Determine the (x, y) coordinate at the center of the cell enclosing the given text.  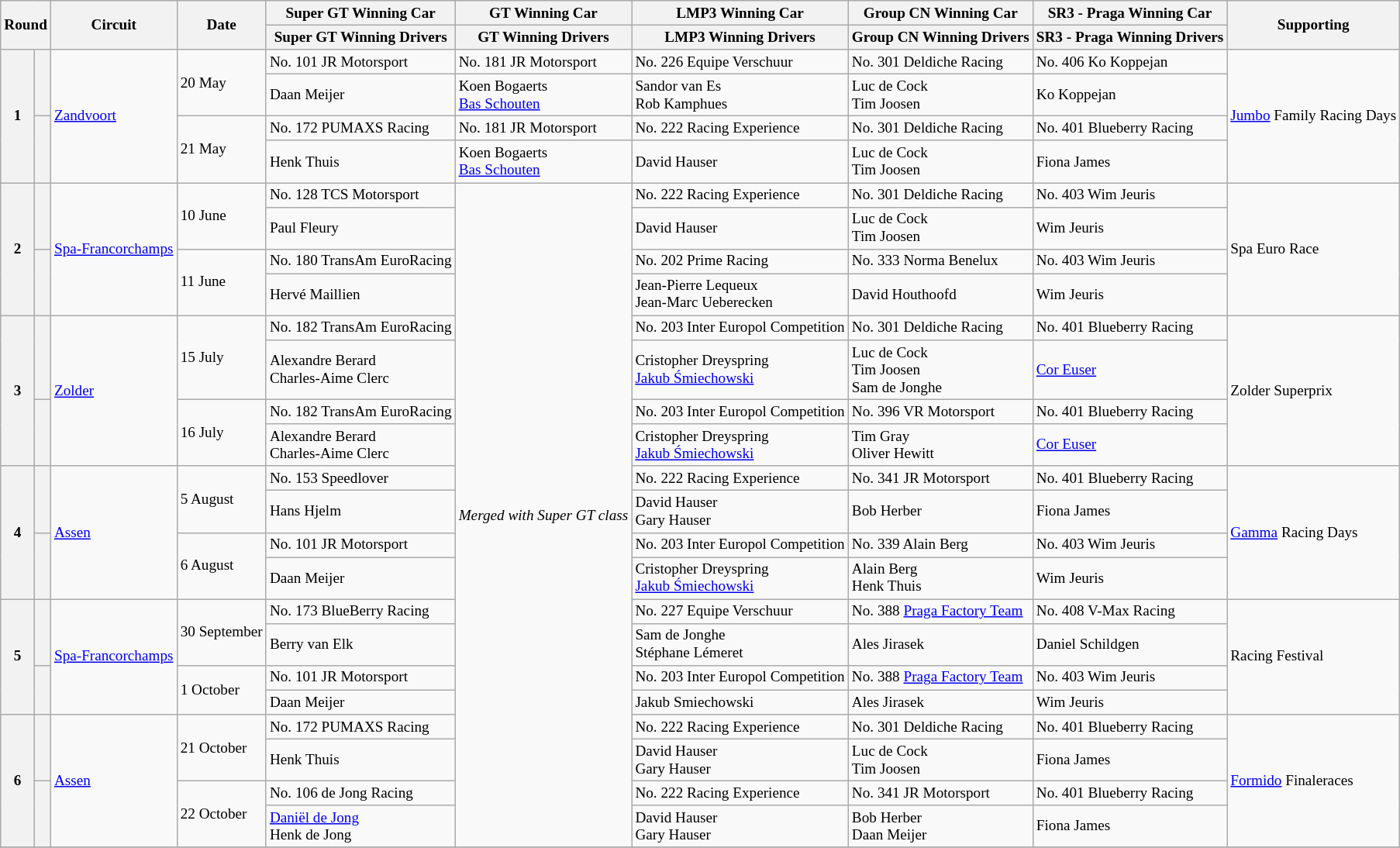
Zolder Superprix (1313, 391)
16 July (222, 433)
Jakub Smiechowski (740, 702)
Jean-Pierre Lequeux Jean-Marc Ueberecken (740, 295)
Merged with Super GT class (543, 515)
2 (17, 249)
Alain Berg Henk Thuis (940, 577)
No. 226 Equipe Verschuur (740, 62)
Supporting (1313, 25)
10 June (222, 215)
30 September (222, 633)
No. 396 VR Motorsport (940, 412)
Daniël de Jong Henk de Jong (360, 826)
Ko Koppejan (1130, 95)
No. 128 TCS Motorsport (360, 195)
5 August (222, 499)
11 June (222, 282)
Group CN Winning Car (940, 13)
Hans Hjelm (360, 512)
22 October (222, 814)
Racing Festival (1313, 657)
6 August (222, 566)
Zolder (113, 391)
LMP3 Winning Car (740, 13)
Gamma Racing Days (1313, 533)
No. 106 de Jong Racing (360, 793)
David Houthoofd (940, 295)
6 (17, 781)
No. 173 BlueBerry Racing (360, 612)
Daniel Schildgen (1130, 644)
Hervé Maillien (360, 295)
No. 339 Alain Berg (940, 545)
No. 406 Ko Koppejan (1130, 62)
GT Winning Drivers (543, 37)
21 May (222, 150)
20 May (222, 83)
Luc de Cock Tim Joosen Sam de Jonghe (940, 371)
21 October (222, 748)
1 October (222, 690)
Circuit (113, 25)
Super GT Winning Drivers (360, 37)
No. 408 V-Max Racing (1130, 612)
LMP3 Winning Drivers (740, 37)
Date (222, 25)
No. 180 TransAm EuroRacing (360, 261)
Berry van Elk (360, 644)
Tim Gray Oliver Hewitt (940, 445)
No. 202 Prime Racing (740, 261)
Group CN Winning Drivers (940, 37)
Zandvoort (113, 116)
GT Winning Car (543, 13)
Round (26, 25)
1 (17, 116)
No. 227 Equipe Verschuur (740, 612)
No. 153 Speedlover (360, 478)
No. 333 Norma Benelux (940, 261)
SR3 - Praga Winning Drivers (1130, 37)
Sam de Jonghe Stéphane Lémeret (740, 644)
3 (17, 391)
4 (17, 533)
Formido Finaleraces (1313, 781)
15 July (222, 357)
SR3 - Praga Winning Car (1130, 13)
Bob Herber (940, 512)
Jumbo Family Racing Days (1313, 116)
Sandor van Es Rob Kamphues (740, 95)
Spa Euro Race (1313, 249)
Bob Herber Daan Meijer (940, 826)
Super GT Winning Car (360, 13)
Paul Fleury (360, 228)
5 (17, 657)
